Capture the cell that displays the provided text and extract its [X, Y] central coordinate. 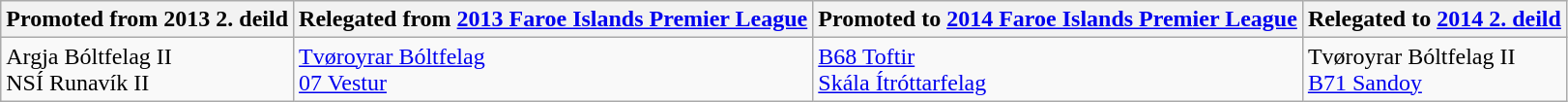
Argja Bóltfelag IINSÍ Runavík II [147, 70]
Promoted from 2013 2. deild [147, 19]
Relegated from 2013 Faroe Islands Premier League [553, 19]
Tvøroyrar Bóltfelag IIB71 Sandoy [1435, 70]
Relegated to 2014 2. deild [1435, 19]
Tvøroyrar Bóltfelag07 Vestur [553, 70]
B68 ToftirSkála Ítróttarfelag [1058, 70]
Promoted to 2014 Faroe Islands Premier League [1058, 19]
